Return the (X, Y) coordinate for the center point of the cell that contains the specified text.  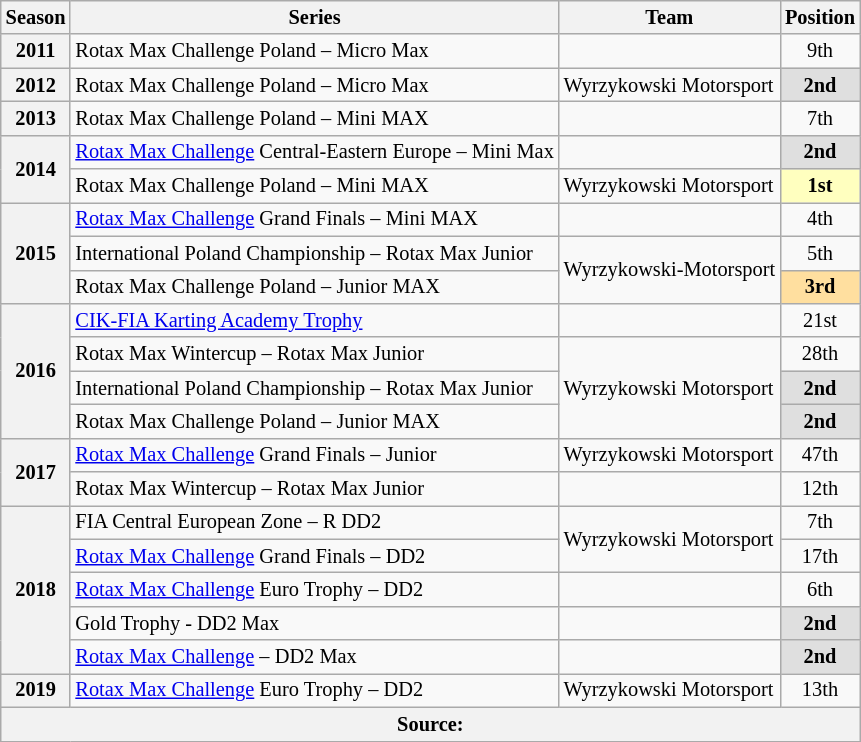
2018 (36, 589)
2011 (36, 51)
FIA Central European Zone – R DD2 (314, 522)
21st (820, 320)
Rotax Max Challenge Grand Finals – Mini MAX (314, 219)
Rotax Max Challenge – DD2 Max (314, 657)
Team (670, 17)
Rotax Max Challenge Central-Eastern Europe – Mini Max (314, 152)
2017 (36, 472)
28th (820, 354)
3rd (820, 287)
1st (820, 186)
Rotax Max Challenge Grand Finals – DD2 (314, 556)
6th (820, 589)
5th (820, 253)
Rotax Max Challenge Grand Finals – Junior (314, 455)
Gold Trophy - DD2 Max (314, 623)
17th (820, 556)
47th (820, 455)
13th (820, 690)
Season (36, 17)
Source: (430, 724)
12th (820, 489)
2014 (36, 168)
2016 (36, 370)
2015 (36, 252)
4th (820, 219)
9th (820, 51)
Position (820, 17)
Series (314, 17)
2013 (36, 118)
2019 (36, 690)
Wyrzykowski-Motorsport (670, 270)
CIK-FIA Karting Academy Trophy (314, 320)
2012 (36, 85)
